Search for the cell housing the specified text and yield its [x, y] center coordinate. 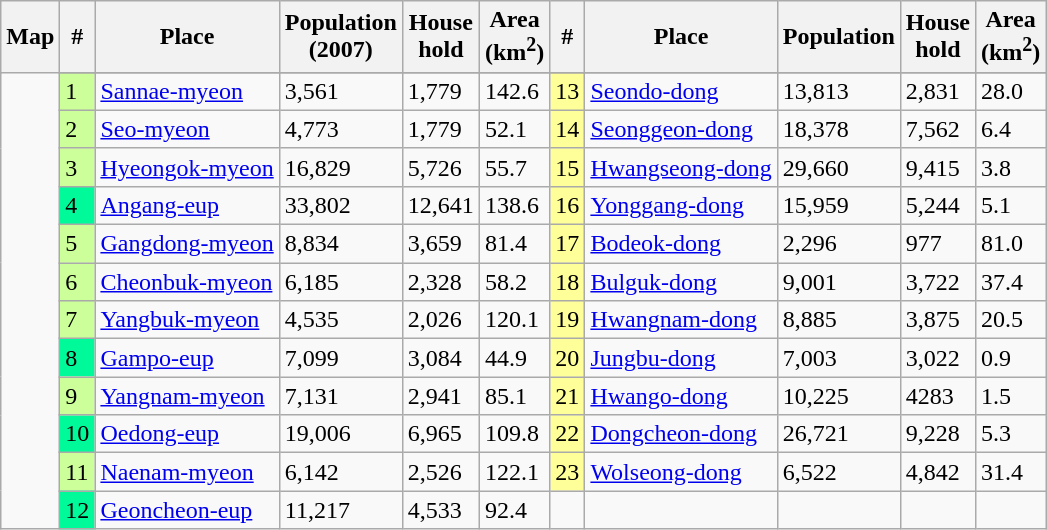
19,006 [340, 434]
4,842 [938, 472]
2 [78, 129]
7,099 [340, 358]
Wolseong-dong [681, 472]
12 [78, 510]
120.1 [514, 320]
Hwangnam-dong [681, 320]
3.8 [1010, 167]
4283 [938, 396]
9,228 [938, 434]
7,003 [838, 358]
Gangdong-myeon [187, 244]
6,185 [340, 282]
Population [838, 37]
2,941 [440, 396]
33,802 [340, 205]
Seonggeon-dong [681, 129]
2,296 [838, 244]
17 [568, 244]
58.2 [514, 282]
81.4 [514, 244]
2,831 [938, 91]
109.8 [514, 434]
20.5 [1010, 320]
138.6 [514, 205]
7,131 [340, 396]
18 [568, 282]
44.9 [514, 358]
Population(2007) [340, 37]
4,773 [340, 129]
Seo-myeon [187, 129]
Jungbu-dong [681, 358]
9 [78, 396]
92.4 [514, 510]
16,829 [340, 167]
Map [30, 37]
Dongcheon-dong [681, 434]
5,244 [938, 205]
2,526 [440, 472]
8,834 [340, 244]
13 [568, 91]
7,562 [938, 129]
Bulguk-dong [681, 282]
5,726 [440, 167]
Hwangseong-dong [681, 167]
Bodeok-dong [681, 244]
9,415 [938, 167]
7 [78, 320]
Yangnam-myeon [187, 396]
11 [78, 472]
Naenam-myeon [187, 472]
Angang-eup [187, 205]
Hwango-dong [681, 396]
1.5 [1010, 396]
5 [78, 244]
Seondo-dong [681, 91]
2,026 [440, 320]
13,813 [838, 91]
11,217 [340, 510]
85.1 [514, 396]
22 [568, 434]
6,142 [340, 472]
6.4 [1010, 129]
6,522 [838, 472]
20 [568, 358]
10,225 [838, 396]
4,535 [340, 320]
2,328 [440, 282]
4,533 [440, 510]
Oedong-eup [187, 434]
28.0 [1010, 91]
142.6 [514, 91]
Geoncheon-eup [187, 510]
Cheonbuk-myeon [187, 282]
29,660 [838, 167]
15,959 [838, 205]
8 [78, 358]
81.0 [1010, 244]
977 [938, 244]
Gampo-eup [187, 358]
6,965 [440, 434]
3,022 [938, 358]
3,659 [440, 244]
5.1 [1010, 205]
8,885 [838, 320]
37.4 [1010, 282]
Hyeongok-myeon [187, 167]
Sannae-myeon [187, 91]
Yonggang-dong [681, 205]
26,721 [838, 434]
16 [568, 205]
3,875 [938, 320]
12,641 [440, 205]
122.1 [514, 472]
52.1 [514, 129]
0.9 [1010, 358]
10 [78, 434]
31.4 [1010, 472]
6 [78, 282]
21 [568, 396]
1 [78, 91]
15 [568, 167]
3,561 [340, 91]
23 [568, 472]
19 [568, 320]
18,378 [838, 129]
4 [78, 205]
3,084 [440, 358]
Yangbuk-myeon [187, 320]
3,722 [938, 282]
3 [78, 167]
14 [568, 129]
55.7 [514, 167]
5.3 [1010, 434]
9,001 [838, 282]
